For the text-containing cell, return its midpoint in [X, Y] coordinate format. 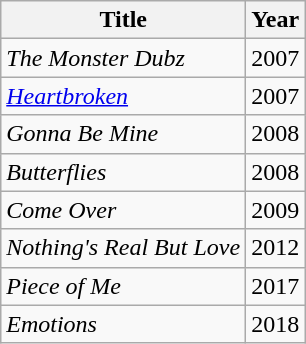
Piece of Me [124, 286]
Gonna Be Mine [124, 134]
Butterflies [124, 172]
2009 [276, 210]
The Monster Dubz [124, 58]
Title [124, 20]
2017 [276, 286]
Nothing's Real But Love [124, 248]
2012 [276, 248]
Come Over [124, 210]
Year [276, 20]
Heartbroken [124, 96]
Emotions [124, 324]
2018 [276, 324]
